Locate the cell with the specified text and output its (x, y) center coordinate. 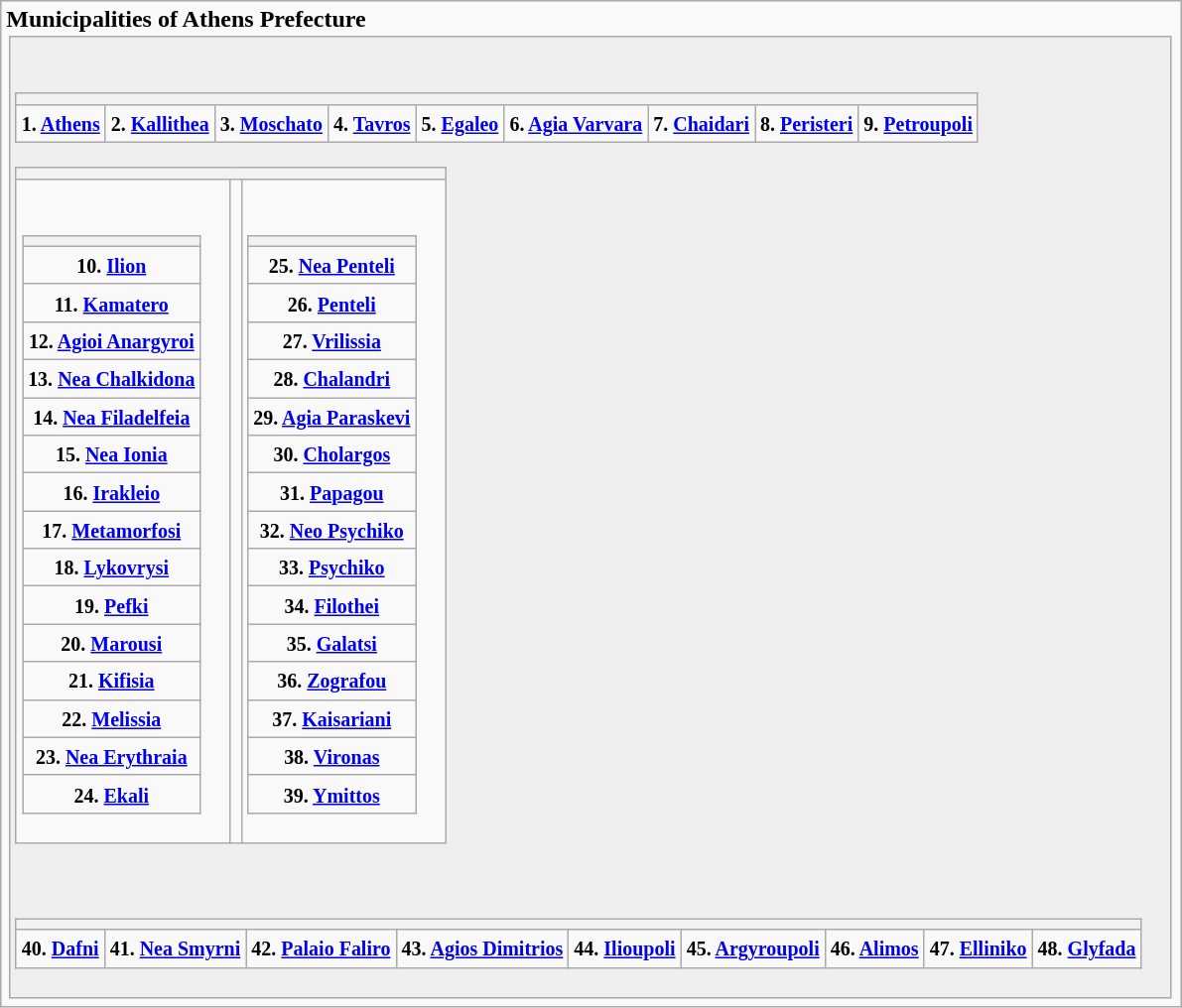
47. Elliniko (979, 948)
12. Agioi Anargyroi (111, 340)
38. Vironas (331, 756)
21. Kifisia (111, 681)
43. Agios Dimitrios (482, 948)
20. Marousi (111, 643)
30. Cholargos (331, 454)
3. Moschato (271, 123)
44. Ilioupoli (625, 948)
23. Nea Erythraia (111, 756)
17. Metamorfosi (111, 530)
22. Melissia (111, 718)
46. Alimos (874, 948)
34. Filothei (331, 605)
35. Galatsi (331, 643)
18. Lykovrysi (111, 567)
1. Athens (61, 123)
25. Nea Penteli (331, 265)
11. Kamatero (111, 303)
2. Kallithea (160, 123)
19. Pefki (111, 605)
45. Argyroupoli (752, 948)
10. Ilion (111, 265)
13. Nea Chalkidona (111, 379)
24. Ekali (111, 794)
14. Nea Filadelfeia (111, 417)
32. Neo Psychiko (331, 530)
27. Vrilissia (331, 340)
41. Nea Smyrni (175, 948)
48. Glyfada (1087, 948)
8. Peristeri (806, 123)
6. Agia Varvara (576, 123)
7. Chaidari (702, 123)
16. Irakleio (111, 492)
29. Agia Paraskevi (331, 417)
39. Ymittos (331, 794)
40. Dafni (60, 948)
42. Palaio Faliro (322, 948)
33. Psychiko (331, 567)
15. Nea Ionia (111, 454)
4. Tavros (372, 123)
36. Zografou (331, 681)
37. Kaisariani (331, 718)
31. Papagou (331, 492)
26. Penteli (331, 303)
5. Egaleo (460, 123)
9. Petroupoli (919, 123)
28. Chalandri (331, 379)
